From the cell containing the given text, extract its center point as [X, Y] coordinate. 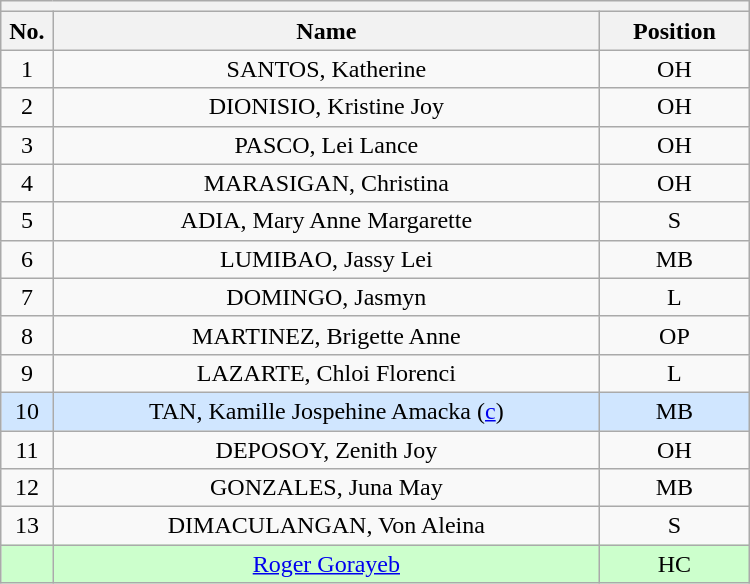
PASCO, Lei Lance [326, 145]
DIMACULANGAN, Von Aleina [326, 526]
HC [675, 564]
5 [27, 221]
TAN, Kamille Jospehine Amacka (c) [326, 411]
13 [27, 526]
GONZALES, Juna May [326, 488]
DEPOSOY, Zenith Joy [326, 449]
10 [27, 411]
Roger Gorayeb [326, 564]
OP [675, 335]
6 [27, 259]
LAZARTE, Chloi Florenci [326, 373]
9 [27, 373]
MARASIGAN, Christina [326, 183]
1 [27, 69]
11 [27, 449]
12 [27, 488]
2 [27, 107]
DOMINGO, Jasmyn [326, 297]
Position [675, 31]
No. [27, 31]
4 [27, 183]
DIONISIO, Kristine Joy [326, 107]
MARTINEZ, Brigette Anne [326, 335]
7 [27, 297]
SANTOS, Katherine [326, 69]
Name [326, 31]
ADIA, Mary Anne Margarette [326, 221]
3 [27, 145]
LUMIBAO, Jassy Lei [326, 259]
8 [27, 335]
